For the text-containing cell, return its midpoint in [X, Y] coordinate format. 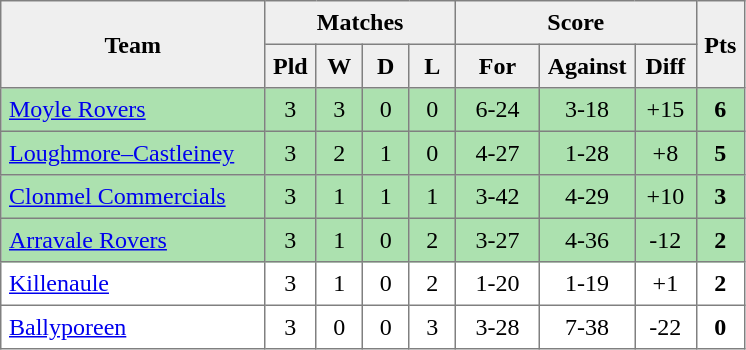
Arravale Rovers [133, 240]
For [497, 66]
L [432, 66]
+10 [666, 197]
+1 [666, 284]
7-38 [586, 327]
Pld [290, 66]
+8 [666, 153]
Moyle Rovers [133, 110]
4-27 [497, 153]
3-18 [586, 110]
1-28 [586, 153]
6-24 [497, 110]
Diff [666, 66]
4-36 [586, 240]
Clonmel Commercials [133, 197]
D [385, 66]
Loughmore–Castleiney [133, 153]
3-27 [497, 240]
-12 [666, 240]
Against [586, 66]
Pts [720, 44]
Ballyporeen [133, 327]
Matches [360, 23]
1-20 [497, 284]
Killenaule [133, 284]
4-29 [586, 197]
W [339, 66]
3-28 [497, 327]
5 [720, 153]
6 [720, 110]
Team [133, 44]
-22 [666, 327]
3-42 [497, 197]
1-19 [586, 284]
+15 [666, 110]
Score [576, 23]
